Locate the cell with the specified text and output its (x, y) center coordinate. 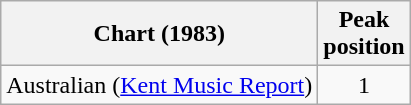
1 (364, 85)
Australian (Kent Music Report) (160, 85)
Chart (1983) (160, 34)
Peakposition (364, 34)
